Scan for the cell matching the given text and deliver its (X, Y) coordinate at center. 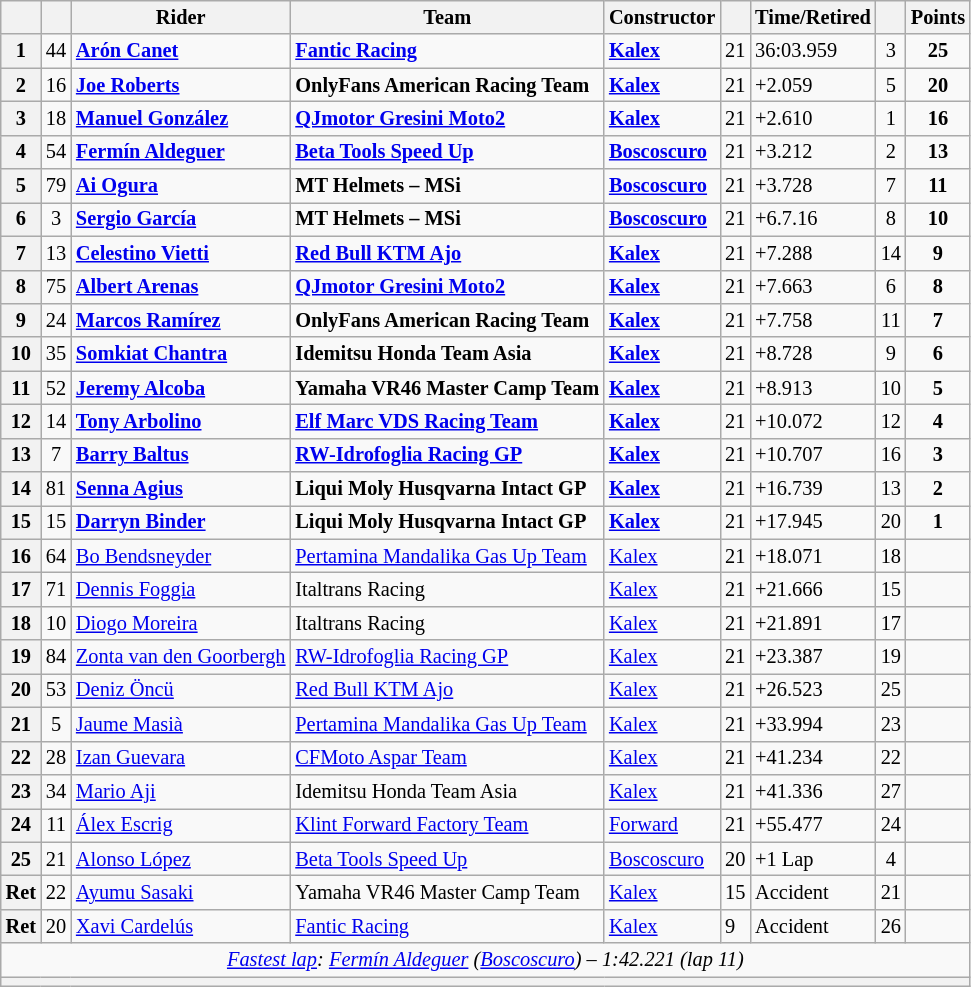
+33.994 (813, 724)
36:03.959 (813, 51)
Elf Marc VDS Racing Team (447, 421)
Arón Canet (180, 51)
Bo Bendsneyder (180, 556)
+55.477 (813, 825)
Mario Aji (180, 791)
CFMoto Aspar Team (447, 758)
Fastest lap: Fermín Aldeguer (Boscoscuro) – 1:42.221 (lap 11) (486, 960)
Fermín Aldeguer (180, 152)
+41.336 (813, 791)
+7.663 (813, 287)
Albert Arenas (180, 287)
+2.610 (813, 118)
+1 Lap (813, 859)
+26.523 (813, 690)
26 (891, 926)
+21.666 (813, 589)
+8.913 (813, 388)
Izan Guevara (180, 758)
Manuel González (180, 118)
54 (56, 152)
+6.7.16 (813, 219)
Celestino Vietti (180, 253)
Marcos Ramírez (180, 320)
Forward (662, 825)
Time/Retired (813, 17)
Sergio García (180, 219)
+21.891 (813, 623)
79 (56, 186)
28 (56, 758)
+7.758 (813, 320)
Zonta van den Goorbergh (180, 657)
+23.387 (813, 657)
+3.212 (813, 152)
Team (447, 17)
81 (56, 489)
Klint Forward Factory Team (447, 825)
Barry Baltus (180, 455)
+10.707 (813, 455)
44 (56, 51)
Tony Arbolino (180, 421)
52 (56, 388)
Rider (180, 17)
+10.072 (813, 421)
Dennis Foggia (180, 589)
Deniz Öncü (180, 690)
84 (56, 657)
27 (891, 791)
Jeremy Alcoba (180, 388)
Joe Roberts (180, 85)
+3.728 (813, 186)
Álex Escrig (180, 825)
53 (56, 690)
Darryn Binder (180, 522)
+17.945 (813, 522)
Senna Agius (180, 489)
71 (56, 589)
+16.739 (813, 489)
Constructor (662, 17)
75 (56, 287)
+18.071 (813, 556)
Ai Ogura (180, 186)
Alonso López (180, 859)
Diogo Moreira (180, 623)
Jaume Masià (180, 724)
35 (56, 354)
+7.288 (813, 253)
+8.728 (813, 354)
64 (56, 556)
+2.059 (813, 85)
Somkiat Chantra (180, 354)
34 (56, 791)
Points (938, 17)
+41.234 (813, 758)
Xavi Cardelús (180, 926)
Ayumu Sasaki (180, 892)
